Locate the cell with the specified text and output its [X, Y] center coordinate. 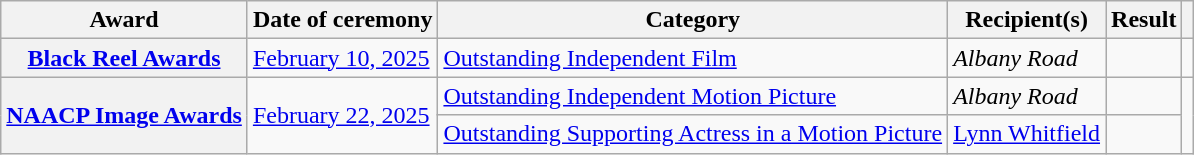
Category [693, 20]
Result [1144, 20]
Award [124, 20]
Outstanding Supporting Actress in a Motion Picture [693, 134]
NAACP Image Awards [124, 115]
Date of ceremony [342, 20]
February 22, 2025 [342, 115]
Recipient(s) [1027, 20]
Outstanding Independent Film [693, 58]
February 10, 2025 [342, 58]
Lynn Whitfield [1027, 134]
Black Reel Awards [124, 58]
Outstanding Independent Motion Picture [693, 96]
